Return the (x, y) coordinate for the center point of the cell that contains the specified text.  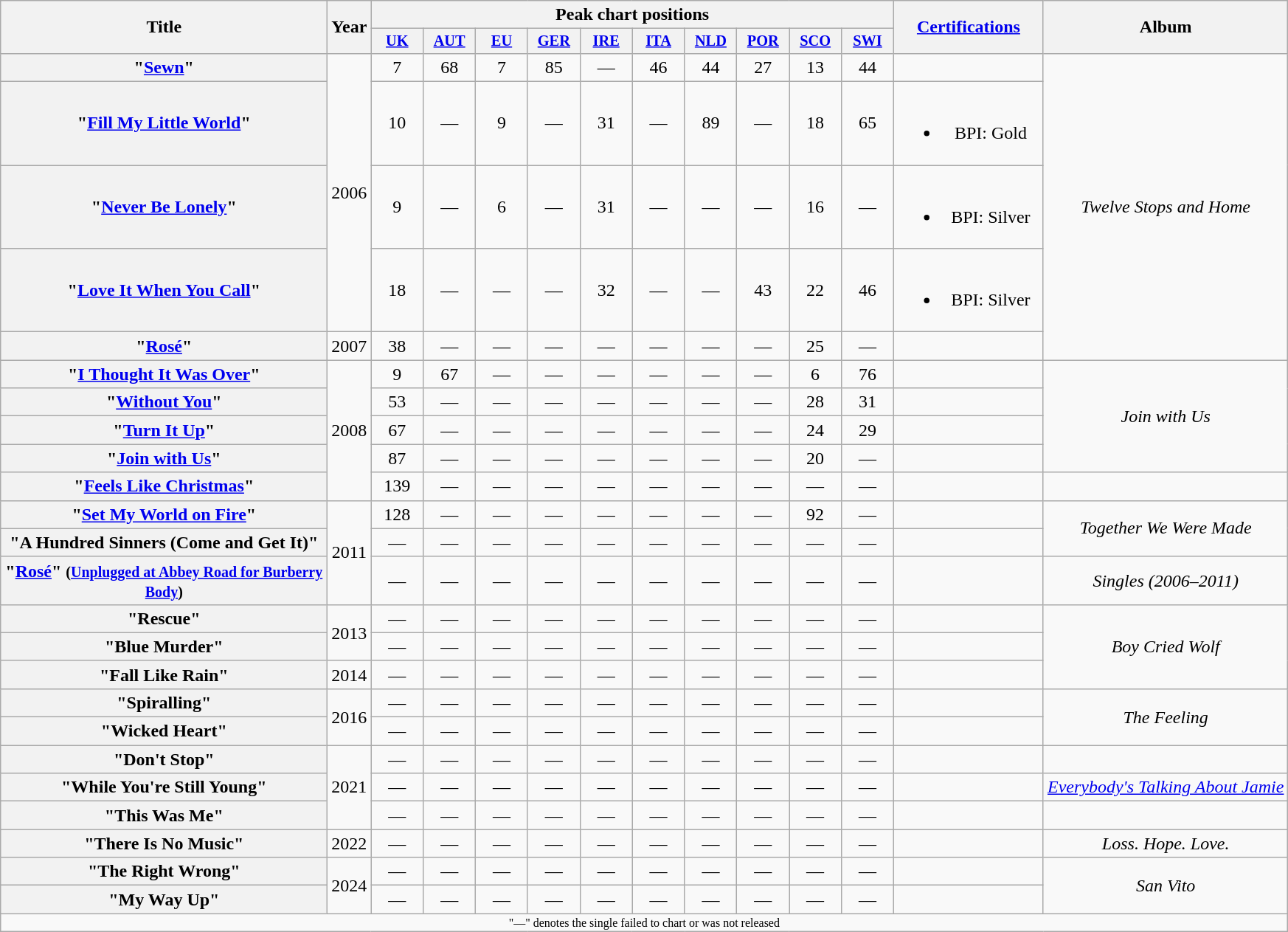
POR (763, 41)
Album (1166, 27)
Title (164, 27)
EU (502, 41)
"I Thought It Was Over" (164, 374)
SCO (816, 41)
53 (397, 402)
2016 (350, 717)
"Sewn" (164, 67)
2011 (350, 552)
UK (397, 41)
SWI (868, 41)
2021 (350, 787)
"Love It When You Call" (164, 291)
32 (606, 291)
"Rosé" (Unplugged at Abbey Road for Burberry Body) (164, 580)
89 (711, 124)
29 (868, 430)
85 (553, 67)
2013 (350, 632)
"Set My World on Fire" (164, 514)
"Fill My Little World" (164, 124)
2024 (350, 886)
2022 (350, 843)
NLD (711, 41)
Year (350, 27)
San Vito (1166, 886)
"—" denotes the single failed to chart or was not released (645, 922)
68 (450, 67)
"Spiralling" (164, 703)
Certifications (968, 27)
65 (868, 124)
"Wicked Heart" (164, 731)
BPI: Gold (968, 124)
AUT (450, 41)
The Feeling (1166, 717)
Twelve Stops and Home (1166, 207)
2008 (350, 430)
"Without You" (164, 402)
92 (816, 514)
Singles (2006–2011) (1166, 580)
28 (816, 402)
43 (763, 291)
13 (816, 67)
"Join with Us" (164, 458)
Together We Were Made (1166, 528)
24 (816, 430)
"The Right Wrong" (164, 871)
GER (553, 41)
128 (397, 514)
"Rosé" (164, 346)
"This Was Me" (164, 815)
10 (397, 124)
22 (816, 291)
"A Hundred Sinners (Come and Get It)" (164, 542)
Join with Us (1166, 416)
IRE (606, 41)
16 (816, 207)
2007 (350, 346)
"Rescue" (164, 618)
76 (868, 374)
"Fall Like Rain" (164, 674)
"Feels Like Christmas" (164, 486)
"Never Be Lonely" (164, 207)
25 (816, 346)
"There Is No Music" (164, 843)
20 (816, 458)
Boy Cried Wolf (1166, 646)
2014 (350, 674)
Peak chart positions (633, 15)
"Turn It Up" (164, 430)
"While You're Still Young" (164, 787)
139 (397, 486)
2006 (350, 192)
38 (397, 346)
Loss. Hope. Love. (1166, 843)
ITA (658, 41)
87 (397, 458)
27 (763, 67)
"Blue Murder" (164, 646)
"My Way Up" (164, 900)
Everybody's Talking About Jamie (1166, 787)
"Don't Stop" (164, 759)
